For the text-containing cell, return its midpoint in [x, y] coordinate format. 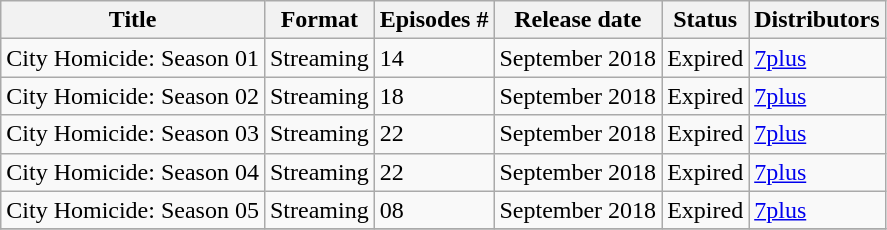
City Homicide: Season 03 [133, 134]
Status [706, 20]
City Homicide: Season 02 [133, 96]
14 [434, 58]
City Homicide: Season 05 [133, 210]
08 [434, 210]
City Homicide: Season 04 [133, 172]
Distributors [817, 20]
Format [319, 20]
City Homicide: Season 01 [133, 58]
Release date [578, 20]
Title [133, 20]
Episodes # [434, 20]
18 [434, 96]
